Find where the given text appears and provide that cell's center as (X, Y) coordinate. 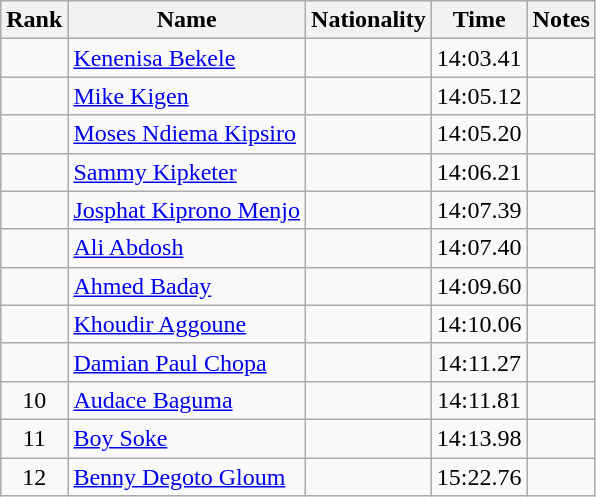
Ali Abdosh (187, 248)
14:07.39 (479, 210)
14:11.81 (479, 400)
Kenenisa Bekele (187, 58)
Josphat Kiprono Menjo (187, 210)
14:13.98 (479, 438)
Nationality (369, 20)
14:11.27 (479, 362)
Sammy Kipketer (187, 172)
10 (34, 400)
Moses Ndiema Kipsiro (187, 134)
14:05.20 (479, 134)
Benny Degoto Gloum (187, 477)
Damian Paul Chopa (187, 362)
Khoudir Aggoune (187, 324)
Rank (34, 20)
Name (187, 20)
14:03.41 (479, 58)
14:05.12 (479, 96)
Audace Baguma (187, 400)
12 (34, 477)
14:10.06 (479, 324)
Ahmed Baday (187, 286)
Mike Kigen (187, 96)
Boy Soke (187, 438)
14:06.21 (479, 172)
Notes (561, 20)
15:22.76 (479, 477)
14:07.40 (479, 248)
11 (34, 438)
Time (479, 20)
14:09.60 (479, 286)
